Determine the [X, Y] coordinate at the center of the cell enclosing the given text.  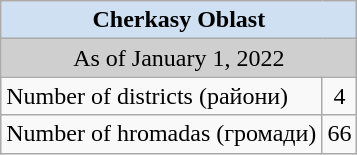
Number of hromadas (громади) [162, 134]
66 [340, 134]
Cherkasy Oblast [179, 20]
Number of districts (райони) [162, 96]
As of January 1, 2022 [179, 58]
4 [340, 96]
